Detect which cell encompasses the target text, then output its [x, y] center coordinate. 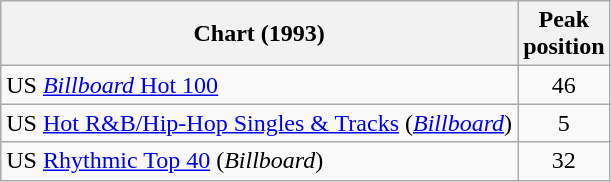
5 [564, 123]
US Hot R&B/Hip-Hop Singles & Tracks (Billboard) [260, 123]
US Billboard Hot 100 [260, 85]
Chart (1993) [260, 34]
US Rhythmic Top 40 (Billboard) [260, 161]
46 [564, 85]
32 [564, 161]
Peakposition [564, 34]
